Return [x, y] of the center of cell containing provided text 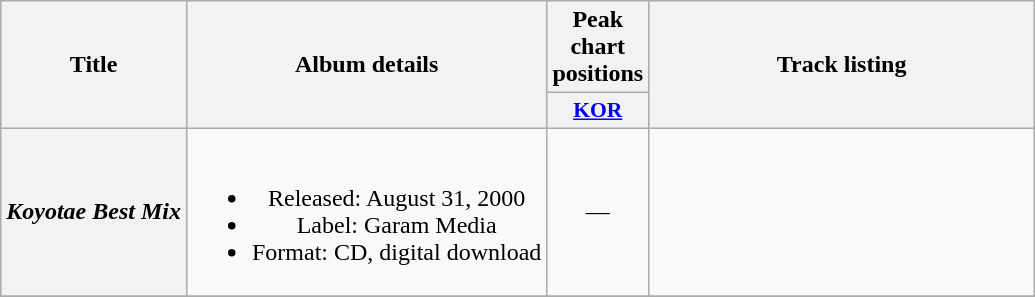
Album details [366, 65]
— [598, 212]
Track listing [842, 65]
Title [94, 65]
KOR [598, 111]
Released: August 31, 2000Label: Garam MediaFormat: CD, digital download [366, 212]
Koyotae Best Mix [94, 212]
Peak chartpositions [598, 47]
